Locate the cell with the specified text and output its (x, y) center coordinate. 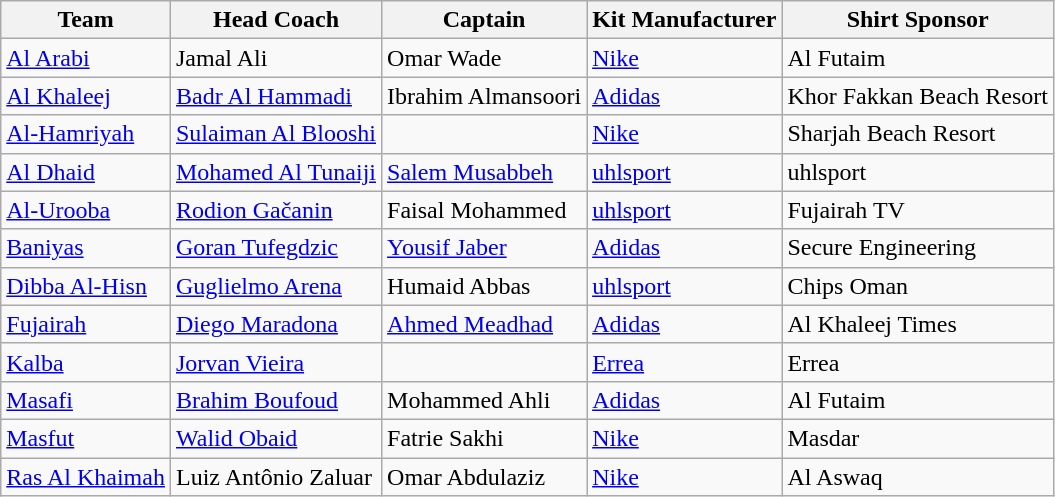
Brahim Boufoud (276, 400)
Al Khaleej Times (918, 324)
Omar Abdulaziz (484, 477)
Ahmed Meadhad (484, 324)
Chips Oman (918, 286)
Captain (484, 20)
Walid Obaid (276, 438)
Jamal Ali (276, 58)
Baniyas (86, 248)
Omar Wade (484, 58)
Salem Musabbeh (484, 172)
Head Coach (276, 20)
Fujairah (86, 324)
Fujairah TV (918, 210)
Al Arabi (86, 58)
Mohamed Al Tunaiji (276, 172)
Al-Urooba (86, 210)
Al Khaleej (86, 96)
Humaid Abbas (484, 286)
Sulaiman Al Blooshi (276, 134)
Kit Manufacturer (684, 20)
Guglielmo Arena (276, 286)
Diego Maradona (276, 324)
Sharjah Beach Resort (918, 134)
Rodion Gačanin (276, 210)
Masdar (918, 438)
Yousif Jaber (484, 248)
Khor Fakkan Beach Resort (918, 96)
Dibba Al-Hisn (86, 286)
Fatrie Sakhi (484, 438)
Luiz Antônio Zaluar (276, 477)
Al Aswaq (918, 477)
Ras Al Khaimah (86, 477)
Badr Al Hammadi (276, 96)
Masafi (86, 400)
Al Dhaid (86, 172)
Ibrahim Almansoori (484, 96)
Kalba (86, 362)
Faisal Mohammed (484, 210)
Team (86, 20)
Masfut (86, 438)
Al-Hamriyah (86, 134)
Jorvan Vieira (276, 362)
Mohammed Ahli (484, 400)
Goran Tufegdzic (276, 248)
Secure Engineering (918, 248)
Shirt Sponsor (918, 20)
